For the text-containing cell, return its midpoint in [x, y] coordinate format. 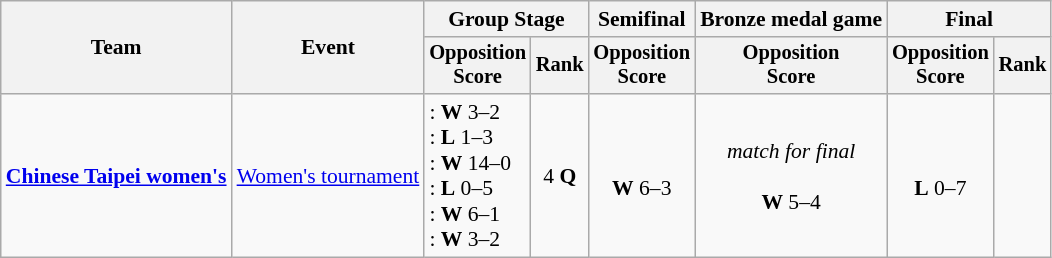
Semifinal [642, 19]
: W 3–2: L 1–3: W 14–0: L 0–5: W 6–1: W 3–2 [478, 176]
W 6–3 [642, 176]
Women's tournament [328, 176]
Bronze medal game [791, 19]
Final [969, 19]
Chinese Taipei women's [116, 176]
4 Q [560, 176]
Team [116, 48]
L 0–7 [940, 176]
Group Stage [506, 19]
Event [328, 48]
match for finalW 5–4 [791, 176]
